Determine the (x, y) coordinate at the center of the cell enclosing the given text.  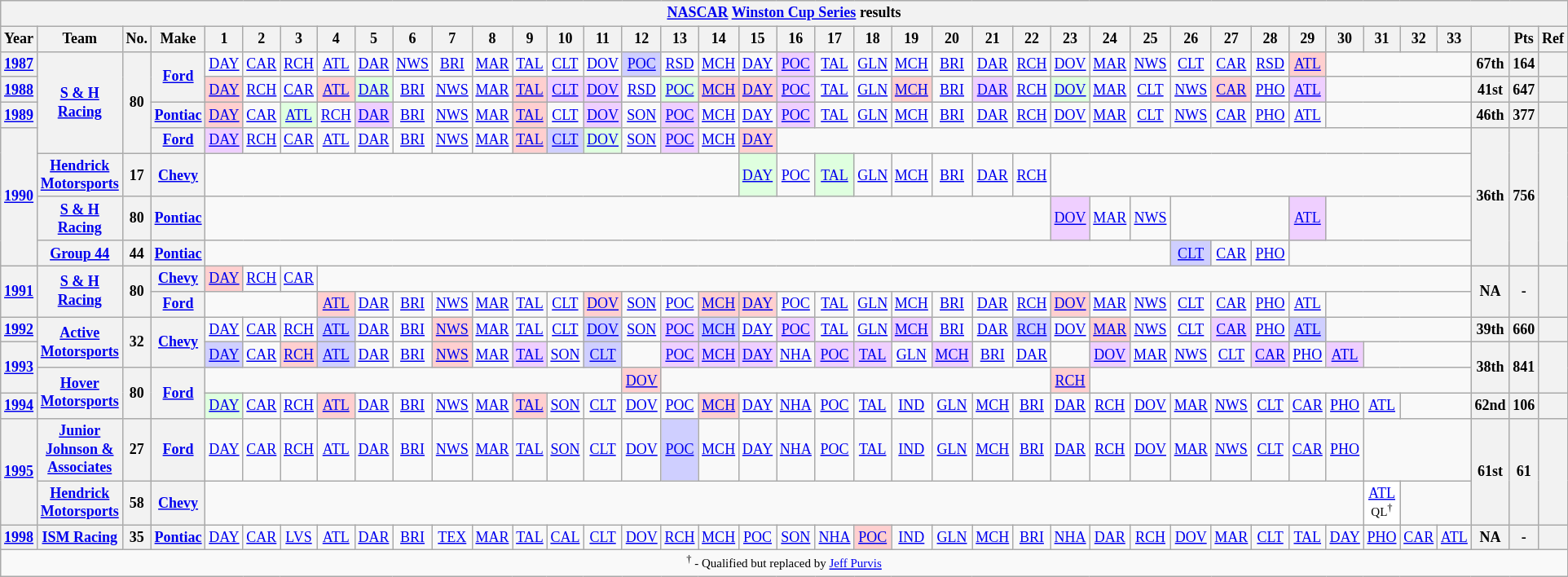
46th (1490, 114)
21 (993, 39)
35 (137, 538)
756 (1524, 197)
ATLQL† (1382, 503)
61 (1524, 471)
Junior Johnson & Associates (80, 449)
8 (492, 39)
CAL (566, 538)
LVS (299, 538)
1991 (20, 291)
67th (1490, 64)
660 (1524, 329)
12 (641, 39)
7 (451, 39)
22 (1032, 39)
Active Motorsports (80, 342)
1989 (20, 114)
1987 (20, 64)
39th (1490, 329)
5 (373, 39)
36th (1490, 197)
25 (1151, 39)
41st (1490, 90)
58 (137, 503)
23 (1070, 39)
9 (530, 39)
3 (299, 39)
10 (566, 39)
Hover Motorsports (80, 393)
61st (1490, 471)
29 (1307, 39)
† - Qualified but replaced by Jeff Purvis (784, 563)
1994 (20, 406)
ISM Racing (80, 538)
20 (952, 39)
NASCAR Winston Cup Series results (784, 13)
26 (1191, 39)
19 (912, 39)
16 (795, 39)
Pts (1524, 39)
28 (1271, 39)
1992 (20, 329)
33 (1455, 39)
15 (757, 39)
18 (873, 39)
6 (412, 39)
14 (719, 39)
13 (680, 39)
377 (1524, 114)
Ref (1553, 39)
164 (1524, 64)
38th (1490, 368)
30 (1345, 39)
Make (178, 39)
Group 44 (80, 253)
1988 (20, 90)
Team (80, 39)
647 (1524, 90)
4 (336, 39)
1990 (20, 197)
841 (1524, 368)
62nd (1490, 406)
1993 (20, 368)
TEX (451, 538)
24 (1110, 39)
1995 (20, 471)
1 (224, 39)
1998 (20, 538)
44 (137, 253)
2 (262, 39)
11 (603, 39)
No. (137, 39)
Year (20, 39)
31 (1382, 39)
106 (1524, 406)
